Pinpoint the cell where the given text exists, returning its [x, y] midpoint coordinate. 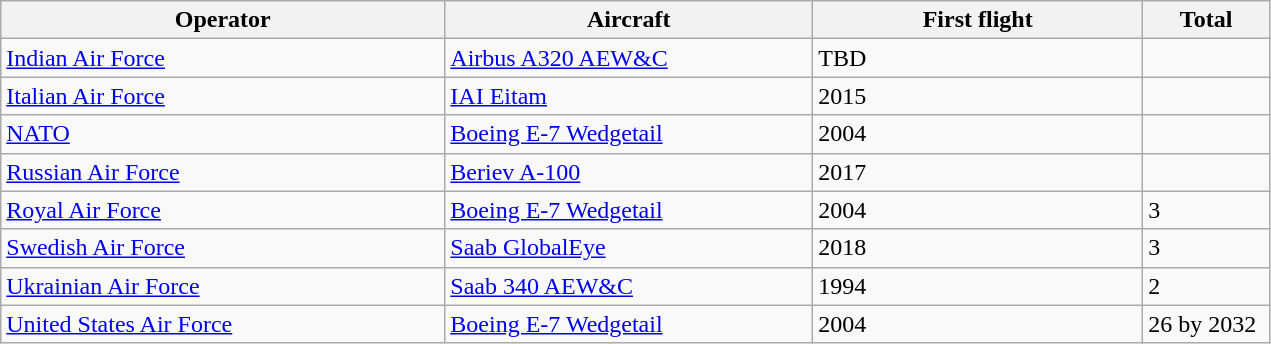
2018 [978, 248]
Ukrainian Air Force [223, 286]
Indian Air Force [223, 58]
IAI Eitam [629, 96]
TBD [978, 58]
Operator [223, 20]
Swedish Air Force [223, 248]
Saab GlobalEye [629, 248]
Saab 340 AEW&C [629, 286]
Royal Air Force [223, 210]
Aircraft [629, 20]
Russian Air Force [223, 172]
Total [1206, 20]
2 [1206, 286]
NATO [223, 134]
First flight [978, 20]
2015 [978, 96]
26 by 2032 [1206, 324]
Airbus A320 AEW&C [629, 58]
2017 [978, 172]
1994 [978, 286]
Beriev A-100 [629, 172]
Italian Air Force [223, 96]
United States Air Force [223, 324]
